Locate the cell with the specified text and output its (X, Y) center coordinate. 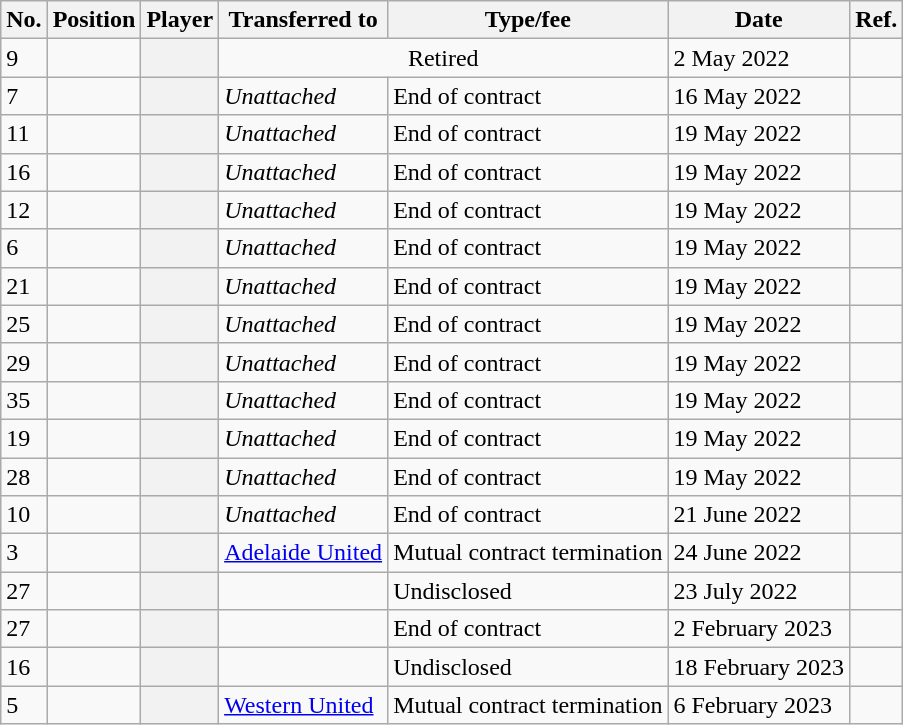
12 (24, 210)
2 May 2022 (759, 58)
21 (24, 286)
Retired (444, 58)
25 (24, 324)
18 February 2023 (759, 667)
24 June 2022 (759, 553)
35 (24, 400)
Date (759, 20)
Adelaide United (304, 553)
7 (24, 96)
6 (24, 248)
9 (24, 58)
3 (24, 553)
23 July 2022 (759, 591)
Western United (304, 705)
16 May 2022 (759, 96)
No. (24, 20)
Type/fee (528, 20)
21 June 2022 (759, 515)
2 February 2023 (759, 629)
6 February 2023 (759, 705)
Player (180, 20)
10 (24, 515)
Ref. (876, 20)
11 (24, 134)
28 (24, 477)
Transferred to (304, 20)
29 (24, 362)
5 (24, 705)
Position (94, 20)
19 (24, 438)
